Find where the given text appears and provide that cell's center as (x, y) coordinate. 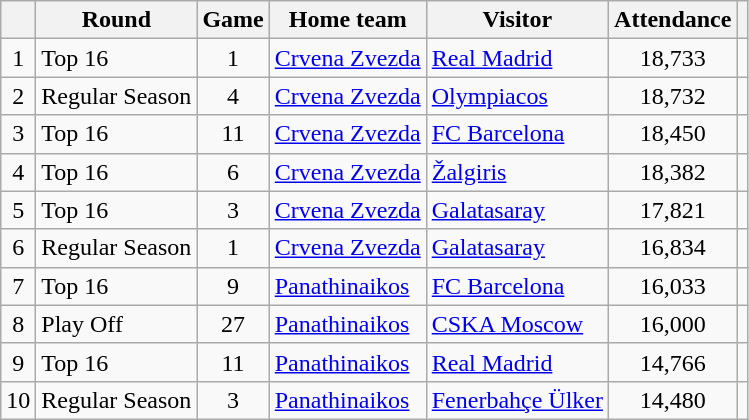
Attendance (673, 20)
Game (233, 20)
CSKA Moscow (517, 324)
18,450 (673, 134)
16,000 (673, 324)
18,732 (673, 96)
Play Off (116, 324)
2 (18, 96)
18,382 (673, 172)
7 (18, 286)
5 (18, 210)
Visitor (517, 20)
Home team (348, 20)
14,480 (673, 400)
17,821 (673, 210)
16,033 (673, 286)
10 (18, 400)
Fenerbahçe Ülker (517, 400)
8 (18, 324)
Round (116, 20)
14,766 (673, 362)
27 (233, 324)
Olympiacos (517, 96)
18,733 (673, 58)
Žalgiris (517, 172)
16,834 (673, 248)
